Capture the cell that displays the provided text and extract its (x, y) central coordinate. 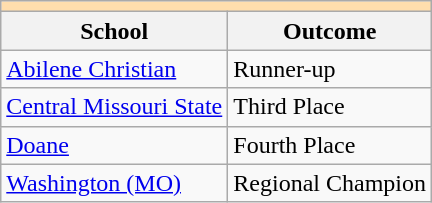
Doane (114, 145)
Outcome (330, 31)
Regional Champion (330, 183)
Runner-up (330, 69)
Central Missouri State (114, 107)
Abilene Christian (114, 69)
School (114, 31)
Washington (MO) (114, 183)
Third Place (330, 107)
Fourth Place (330, 145)
